Return [x, y] of the center of cell containing provided text 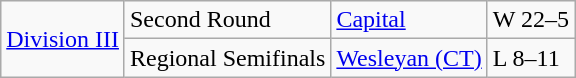
Wesleyan (CT) [409, 58]
Second Round [227, 20]
Division III [63, 39]
Capital [409, 20]
Regional Semifinals [227, 58]
L 8–11 [530, 58]
W 22–5 [530, 20]
